Scan for the cell matching the given text and deliver its [x, y] coordinate at center. 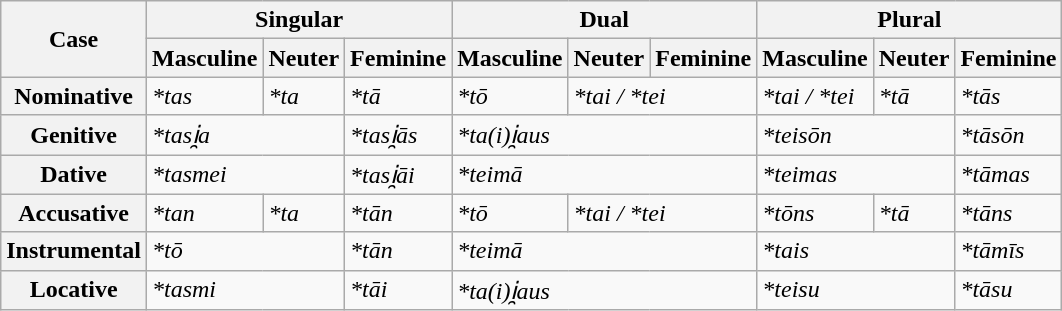
*tasi̯a [245, 135]
*tāmīs [1008, 251]
*tasmei [245, 174]
*tan [204, 213]
*teisu [856, 290]
*tōns [815, 213]
Accusative [74, 213]
Instrumental [74, 251]
Locative [74, 290]
*tāns [1008, 213]
Nominative [74, 96]
*tas [204, 96]
*tais [856, 251]
*tasi̯ās [398, 135]
*teisōn [856, 135]
Singular [298, 20]
*tāi [398, 290]
Case [74, 39]
*teimas [856, 174]
Dative [74, 174]
Plural [910, 20]
*tasmi [245, 290]
Dual [604, 20]
Genitive [74, 135]
*tāmas [1008, 174]
*tasi̯āi [398, 174]
*tāsu [1008, 290]
*tās [1008, 96]
*tāsōn [1008, 135]
